Find where the given text appears and provide that cell's center as (x, y) coordinate. 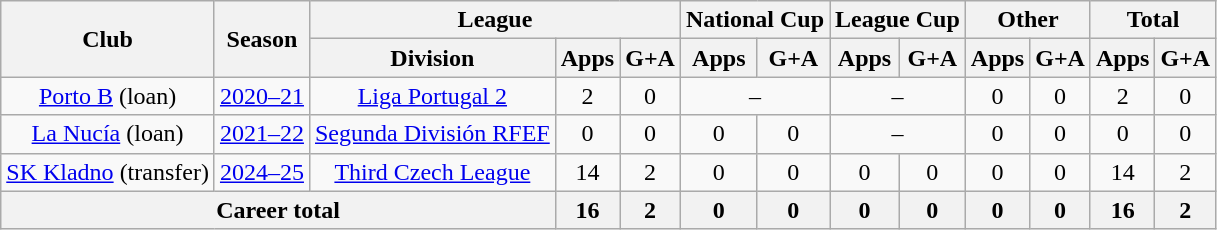
La Nucía (loan) (108, 134)
2024–25 (262, 172)
Third Czech League (432, 172)
National Cup (754, 20)
Season (262, 39)
Segunda División RFEF (432, 134)
Other (1028, 20)
League (494, 20)
2021–22 (262, 134)
Career total (278, 210)
SK Kladno (transfer) (108, 172)
League Cup (898, 20)
Liga Portugal 2 (432, 96)
2020–21 (262, 96)
Porto B (loan) (108, 96)
Division (432, 58)
Total (1152, 20)
Club (108, 39)
